From the cell containing the given text, extract its center point as (x, y) coordinate. 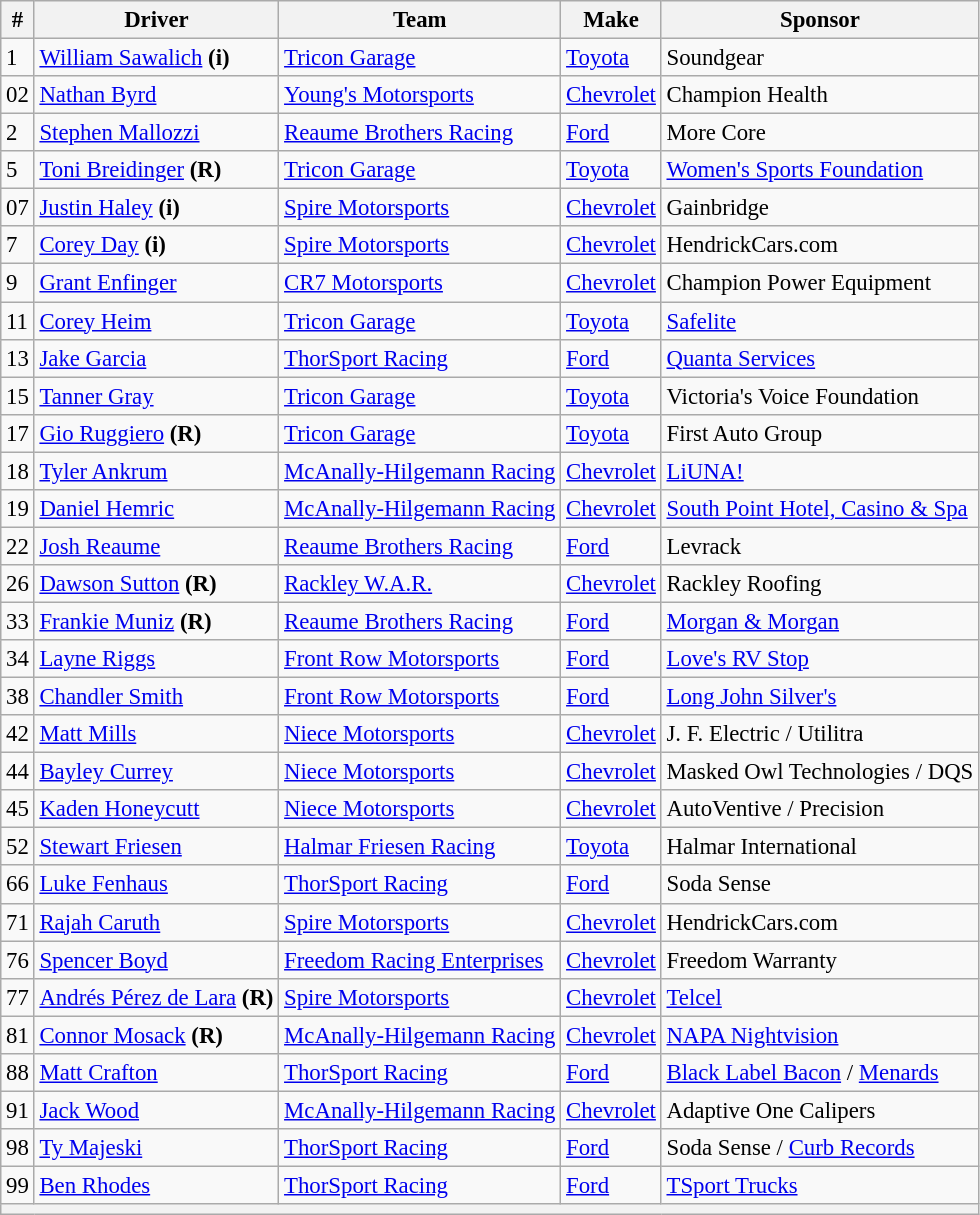
Victoria's Voice Foundation (820, 396)
Luke Fenhaus (156, 885)
Tyler Ankrum (156, 471)
5 (18, 170)
91 (18, 1110)
Dawson Sutton (R) (156, 584)
Gainbridge (820, 208)
Gio Ruggiero (R) (156, 433)
J. F. Electric / Utilitra (820, 734)
Soundgear (820, 58)
Team (420, 20)
66 (18, 885)
7 (18, 245)
Jack Wood (156, 1110)
Champion Health (820, 95)
Frankie Muniz (R) (156, 621)
71 (18, 922)
# (18, 20)
Stewart Friesen (156, 847)
88 (18, 1073)
Soda Sense / Curb Records (820, 1148)
33 (18, 621)
Masked Owl Technologies / DQS (820, 772)
17 (18, 433)
11 (18, 321)
76 (18, 960)
Rajah Caruth (156, 922)
Halmar International (820, 847)
Nathan Byrd (156, 95)
TSport Trucks (820, 1185)
LiUNA! (820, 471)
William Sawalich (i) (156, 58)
AutoVentive / Precision (820, 809)
26 (18, 584)
Freedom Racing Enterprises (420, 960)
44 (18, 772)
Driver (156, 20)
22 (18, 546)
Daniel Hemric (156, 509)
02 (18, 95)
Levrack (820, 546)
Ty Majeski (156, 1148)
Black Label Bacon / Menards (820, 1073)
77 (18, 997)
Ben Rhodes (156, 1185)
Grant Enfinger (156, 283)
Young's Motorsports (420, 95)
Corey Day (i) (156, 245)
52 (18, 847)
15 (18, 396)
Connor Mosack (R) (156, 1035)
Telcel (820, 997)
Make (611, 20)
Halmar Friesen Racing (420, 847)
98 (18, 1148)
Matt Crafton (156, 1073)
Jake Garcia (156, 358)
First Auto Group (820, 433)
Safelite (820, 321)
Kaden Honeycutt (156, 809)
South Point Hotel, Casino & Spa (820, 509)
19 (18, 509)
Rackley Roofing (820, 584)
Soda Sense (820, 885)
NAPA Nightvision (820, 1035)
CR7 Motorsports (420, 283)
Andrés Pérez de Lara (R) (156, 997)
Freedom Warranty (820, 960)
More Core (820, 133)
Corey Heim (156, 321)
Stephen Mallozzi (156, 133)
Adaptive One Calipers (820, 1110)
Morgan & Morgan (820, 621)
Women's Sports Foundation (820, 170)
Quanta Services (820, 358)
Chandler Smith (156, 697)
Champion Power Equipment (820, 283)
Spencer Boyd (156, 960)
07 (18, 208)
Layne Riggs (156, 659)
42 (18, 734)
38 (18, 697)
Tanner Gray (156, 396)
9 (18, 283)
Justin Haley (i) (156, 208)
Matt Mills (156, 734)
Toni Breidinger (R) (156, 170)
Love's RV Stop (820, 659)
Josh Reaume (156, 546)
Bayley Currey (156, 772)
81 (18, 1035)
34 (18, 659)
Long John Silver's (820, 697)
45 (18, 809)
1 (18, 58)
Rackley W.A.R. (420, 584)
2 (18, 133)
13 (18, 358)
18 (18, 471)
99 (18, 1185)
Sponsor (820, 20)
